Return the (X, Y) coordinate for the center point of the cell that contains the specified text.  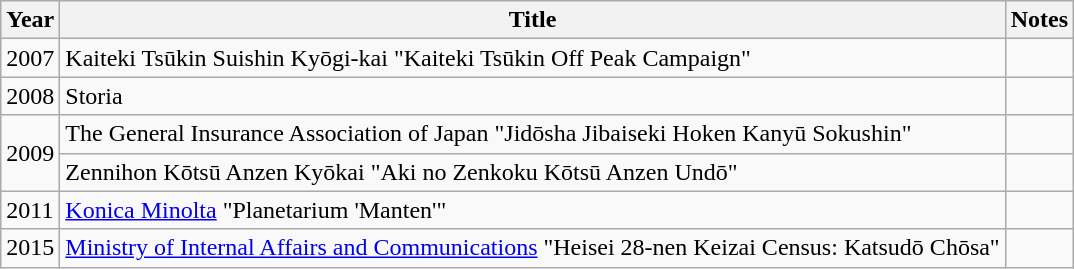
Year (30, 20)
2008 (30, 96)
Zennihon Kōtsū Anzen Kyōkai "Aki no Zenkoku Kōtsū Anzen Undō" (532, 172)
Title (532, 20)
2009 (30, 153)
2007 (30, 58)
Kaiteki Tsūkin Suishin Kyōgi-kai "Kaiteki Tsūkin Off Peak Campaign" (532, 58)
2011 (30, 210)
Notes (1039, 20)
The General Insurance Association of Japan "Jidōsha Jibaiseki Hoken Kanyū Sokushin" (532, 134)
Konica Minolta "Planetarium 'Manten'" (532, 210)
Storia (532, 96)
Ministry of Internal Affairs and Communications "Heisei 28-nen Keizai Census: Katsudō Chōsa" (532, 248)
2015 (30, 248)
